Capture the cell that displays the provided text and extract its [x, y] central coordinate. 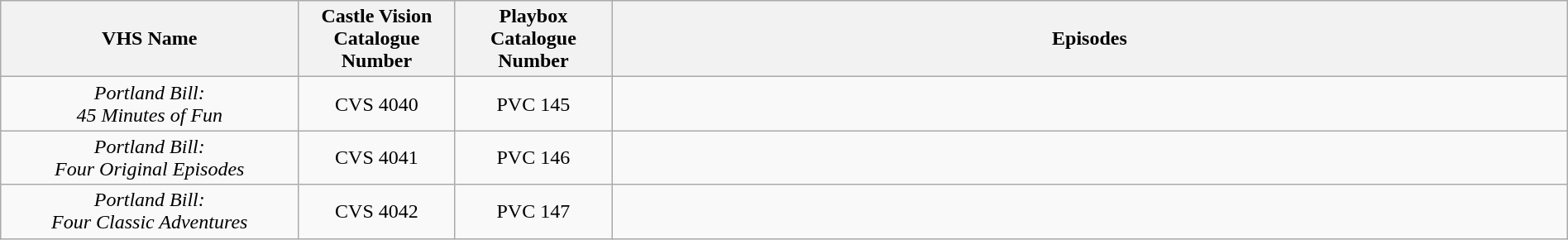
PVC 147 [533, 212]
Portland Bill:Four Original Episodes [150, 157]
CVS 4040 [377, 104]
CVS 4041 [377, 157]
Portland Bill:45 Minutes of Fun [150, 104]
Castle Vision Catalogue Number [377, 39]
Playbox Catalogue Number [533, 39]
CVS 4042 [377, 212]
VHS Name [150, 39]
Episodes [1090, 39]
Portland Bill:Four Classic Adventures [150, 212]
PVC 145 [533, 104]
PVC 146 [533, 157]
